Search for the cell housing the specified text and yield its (x, y) center coordinate. 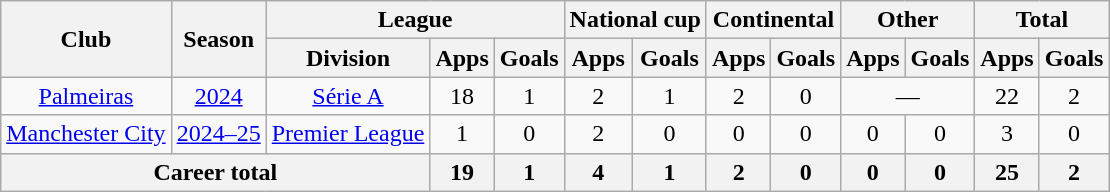
National cup (635, 20)
Premier League (348, 134)
3 (1007, 134)
19 (462, 172)
Série A (348, 96)
2024–25 (218, 134)
Season (218, 39)
Palmeiras (86, 96)
Total (1042, 20)
18 (462, 96)
Career total (216, 172)
Club (86, 39)
— (908, 96)
Continental (773, 20)
25 (1007, 172)
2024 (218, 96)
Other (908, 20)
League (415, 20)
Division (348, 58)
Manchester City (86, 134)
22 (1007, 96)
4 (598, 172)
